Return the (X, Y) coordinate for the center point of the cell that contains the specified text.  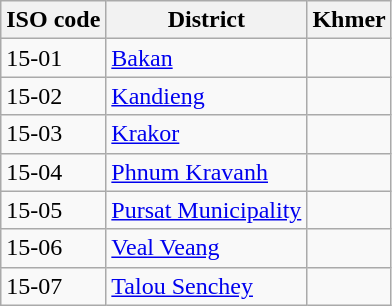
15-03 (54, 134)
15-02 (54, 96)
Khmer (349, 20)
Krakor (206, 134)
15-01 (54, 58)
Veal Veang (206, 248)
Kandieng (206, 96)
15-06 (54, 248)
Talou Senchey (206, 286)
15-05 (54, 210)
Pursat Municipality (206, 210)
District (206, 20)
ISO code (54, 20)
15-04 (54, 172)
Phnum Kravanh (206, 172)
15-07 (54, 286)
Bakan (206, 58)
